Detect which cell encompasses the target text, then output its [X, Y] center coordinate. 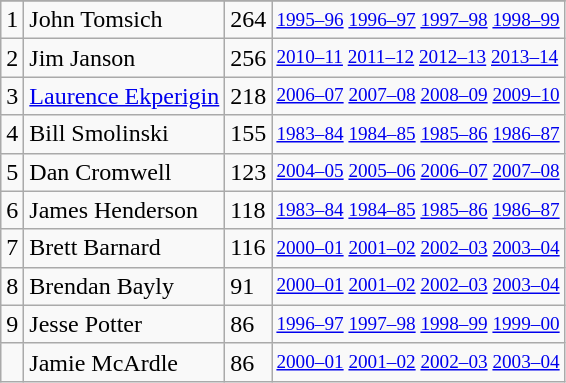
John Tomsich [124, 20]
123 [248, 172]
218 [248, 96]
1 [12, 20]
155 [248, 134]
8 [12, 286]
116 [248, 248]
Jamie McArdle [124, 362]
118 [248, 210]
5 [12, 172]
Dan Cromwell [124, 172]
6 [12, 210]
4 [12, 134]
Brett Barnard [124, 248]
Brendan Bayly [124, 286]
1996–97 1997–98 1998–99 1999–00 [418, 324]
2010–11 2011–12 2012–13 2013–14 [418, 58]
2006–07 2007–08 2008–09 2009–10 [418, 96]
1995–96 1996–97 1997–98 1998–99 [418, 20]
7 [12, 248]
9 [12, 324]
3 [12, 96]
256 [248, 58]
Bill Smolinski [124, 134]
2 [12, 58]
264 [248, 20]
Laurence Ekperigin [124, 96]
Jesse Potter [124, 324]
2004–05 2005–06 2006–07 2007–08 [418, 172]
91 [248, 286]
James Henderson [124, 210]
Jim Janson [124, 58]
